Provide the (X, Y) coordinate of the cell's center where the given text is located.  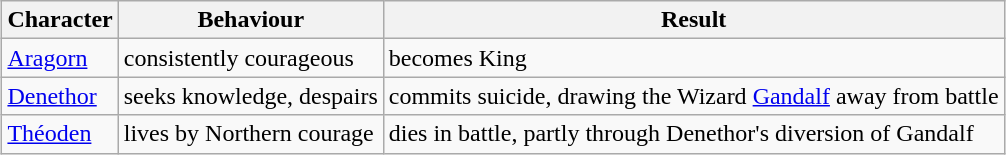
Character (60, 20)
Théoden (60, 134)
becomes King (694, 58)
lives by Northern courage (250, 134)
Behaviour (250, 20)
commits suicide, drawing the Wizard Gandalf away from battle (694, 96)
seeks knowledge, despairs (250, 96)
dies in battle, partly through Denethor's diversion of Gandalf (694, 134)
Denethor (60, 96)
Result (694, 20)
consistently courageous (250, 58)
Aragorn (60, 58)
